Search for the cell housing the specified text and yield its [X, Y] center coordinate. 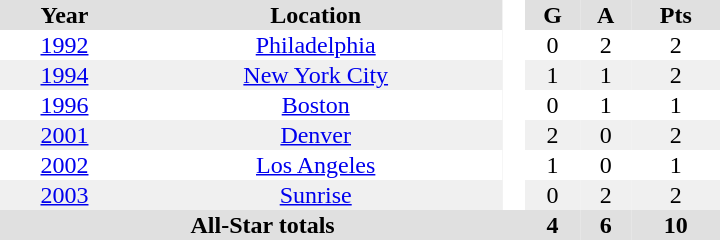
Los Angeles [316, 165]
All-Star totals [262, 225]
2002 [64, 165]
1994 [64, 75]
2001 [64, 135]
A [606, 15]
4 [552, 225]
Sunrise [316, 195]
1996 [64, 105]
Boston [316, 105]
New York City [316, 75]
2003 [64, 195]
1992 [64, 45]
Year [64, 15]
Philadelphia [316, 45]
10 [676, 225]
6 [606, 225]
Pts [676, 15]
Denver [316, 135]
G [552, 15]
Location [316, 15]
